Identify which cell holds the provided text, then report its (X, Y) central coordinate. 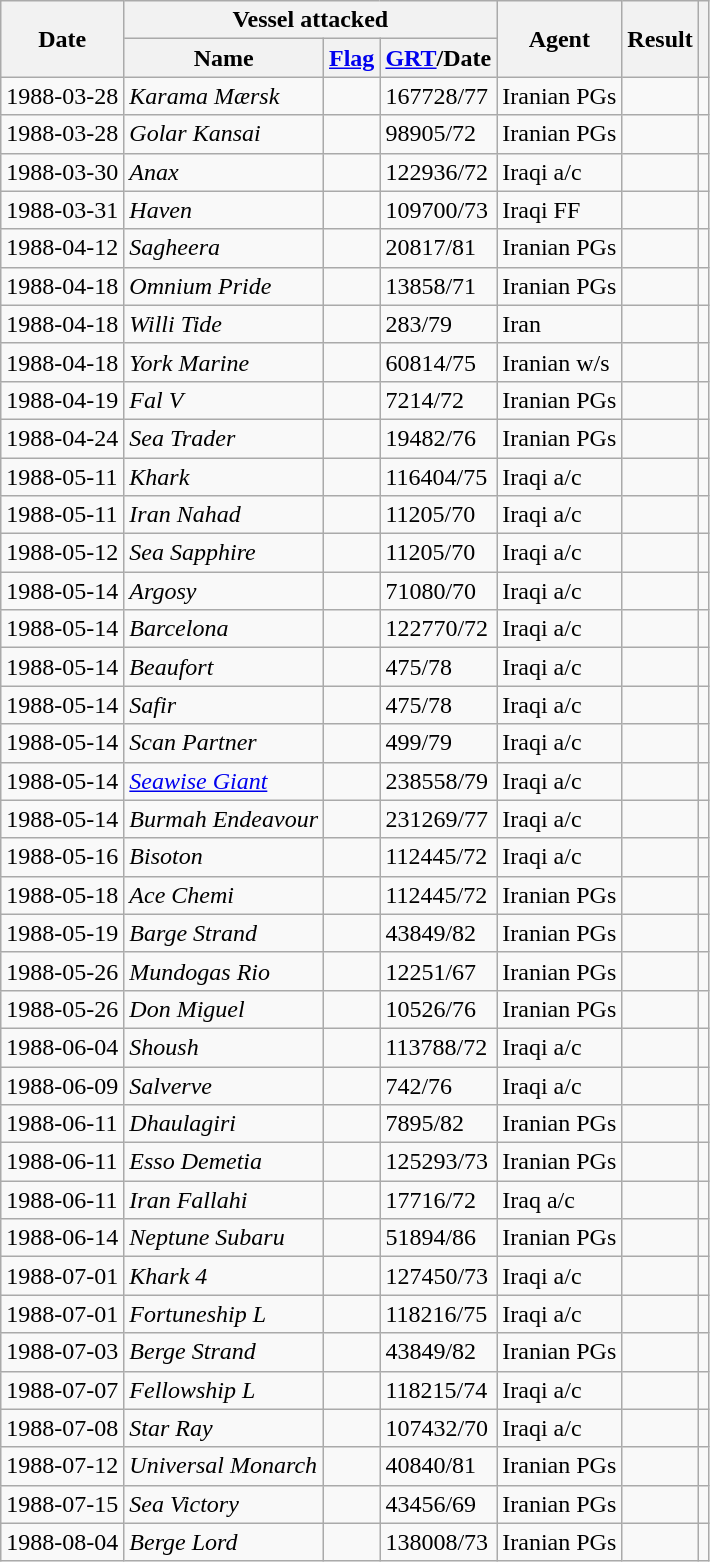
118215/74 (438, 1390)
17716/72 (438, 1200)
283/79 (438, 324)
1988-04-12 (62, 248)
Don Miguel (224, 1009)
Omnium Pride (224, 286)
Ace Chemi (224, 895)
116404/75 (438, 477)
Berge Lord (224, 1542)
Beaufort (224, 667)
Fortuneship L (224, 1314)
19482/76 (438, 438)
Safir (224, 705)
113788/72 (438, 1047)
231269/77 (438, 819)
1988-08-04 (62, 1542)
1988-07-15 (62, 1504)
Salverve (224, 1085)
109700/73 (438, 210)
Barge Strand (224, 933)
Iran Nahad (224, 515)
238558/79 (438, 781)
Sea Sapphire (224, 553)
1988-05-19 (62, 933)
1988-03-30 (62, 172)
1988-05-12 (62, 553)
Willi Tide (224, 324)
Neptune Subaru (224, 1238)
1988-03-31 (62, 210)
Berge Strand (224, 1352)
127450/73 (438, 1276)
Universal Monarch (224, 1466)
Shoush (224, 1047)
Iran (560, 324)
7214/72 (438, 400)
Iran Fallahi (224, 1200)
1988-07-08 (62, 1428)
Khark 4 (224, 1276)
Burmah Endeavour (224, 819)
Star Ray (224, 1428)
Golar Kansai (224, 134)
1988-07-03 (62, 1352)
1988-06-14 (62, 1238)
98905/72 (438, 134)
Name (224, 58)
Seawise Giant (224, 781)
Sea Victory (224, 1504)
Khark (224, 477)
51894/86 (438, 1238)
Vessel attacked (310, 20)
1988-06-04 (62, 1047)
GRT/Date (438, 58)
138008/73 (438, 1542)
1988-05-16 (62, 857)
43456/69 (438, 1504)
7895/82 (438, 1124)
1988-06-09 (62, 1085)
Haven (224, 210)
Sagheera (224, 248)
Sea Trader (224, 438)
1988-07-07 (62, 1390)
Date (62, 39)
Anax (224, 172)
167728/77 (438, 96)
10526/76 (438, 1009)
40840/81 (438, 1466)
Dhaulagiri (224, 1124)
Esso Demetia (224, 1162)
71080/70 (438, 591)
122936/72 (438, 172)
Result (660, 39)
Iraqi FF (560, 210)
742/76 (438, 1085)
13858/71 (438, 286)
Fellowship L (224, 1390)
1988-04-24 (62, 438)
122770/72 (438, 629)
60814/75 (438, 362)
1988-04-19 (62, 400)
Mundogas Rio (224, 971)
118216/75 (438, 1314)
499/79 (438, 743)
107432/70 (438, 1428)
Fal V (224, 400)
Karama Mærsk (224, 96)
York Marine (224, 362)
Argosy (224, 591)
Scan Partner (224, 743)
20817/81 (438, 248)
Bisoton (224, 857)
1988-05-18 (62, 895)
12251/67 (438, 971)
Barcelona (224, 629)
1988-07-12 (62, 1466)
125293/73 (438, 1162)
Flag (352, 58)
Iraq a/c (560, 1200)
Agent (560, 39)
Iranian w/s (560, 362)
